Search for the cell housing the specified text and yield its [x, y] center coordinate. 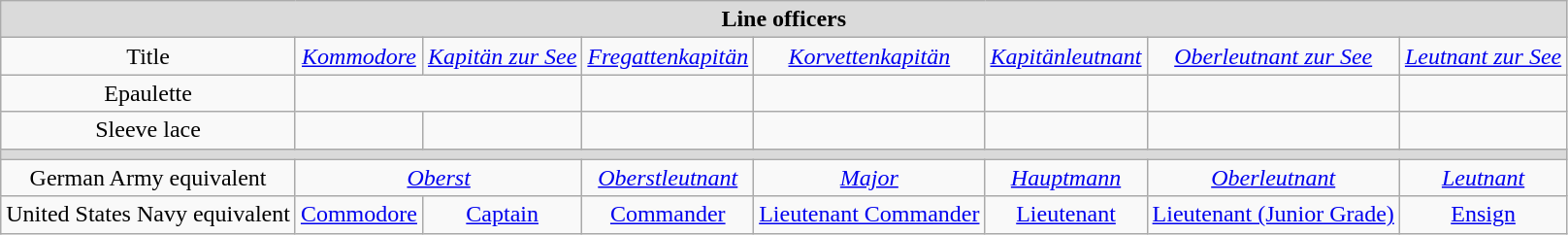
United States Navy equivalent [148, 215]
Sleeve lace [148, 130]
Oberstleutnant [668, 178]
Korvettenkapitän [869, 56]
Leutnant zur See [1483, 56]
Epaulette [148, 93]
Lieutenant [1065, 215]
Fregattenkapitän [668, 56]
Title [148, 56]
Lieutenant (Junior Grade) [1273, 215]
Commander [668, 215]
Line officers [784, 19]
Lieutenant Commander [869, 215]
Commodore [359, 215]
Kommodore [359, 56]
Leutnant [1483, 178]
Kapitänleutnant [1065, 56]
Major [869, 178]
Oberleutnant [1273, 178]
German Army equivalent [148, 178]
Oberst [439, 178]
Hauptmann [1065, 178]
Oberleutnant zur See [1273, 56]
Ensign [1483, 215]
Kapitän zur See [502, 56]
Captain [502, 215]
